Return the [X, Y] coordinate for the center point of the cell that contains the specified text.  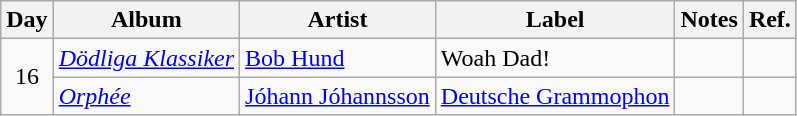
Dödliga Klassiker [146, 58]
Orphée [146, 96]
Woah Dad! [555, 58]
Album [146, 20]
Notes [709, 20]
Label [555, 20]
16 [27, 77]
Ref. [770, 20]
Jóhann Jóhannsson [338, 96]
Day [27, 20]
Bob Hund [338, 58]
Artist [338, 20]
Deutsche Grammophon [555, 96]
